From the cell containing the given text, extract its center point as (X, Y) coordinate. 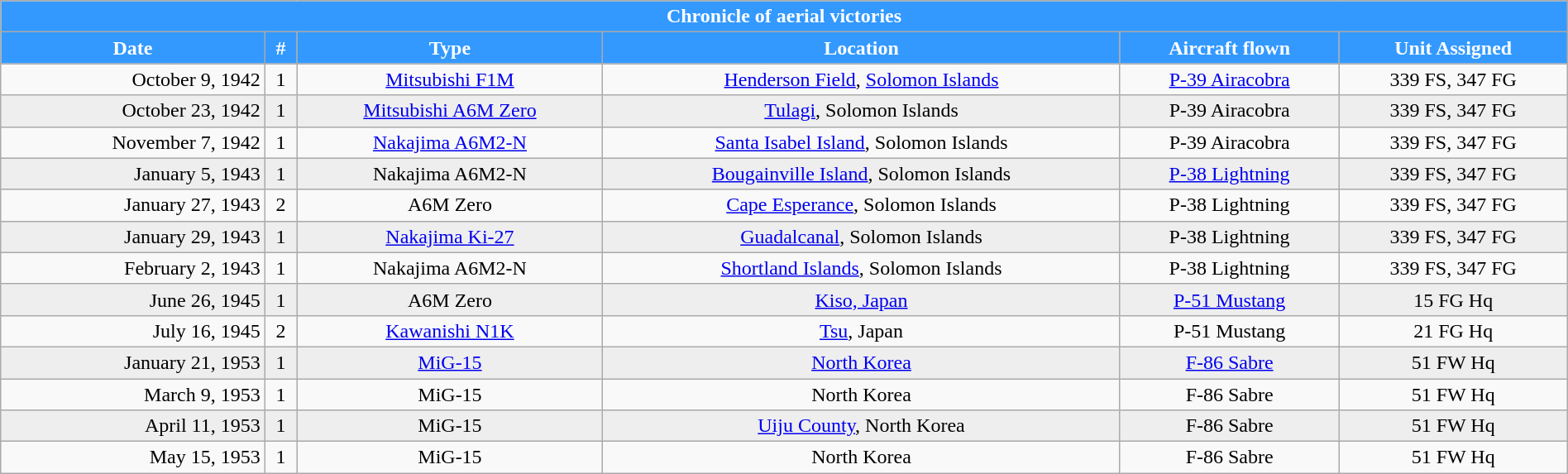
Santa Isabel Island, Solomon Islands (862, 142)
Nakajima Ki-27 (450, 237)
April 11, 1953 (133, 426)
Cape Esperance, Solomon Islands (862, 205)
Aircraft flown (1229, 48)
15 FG Hq (1453, 299)
Mitsubishi F1M (450, 79)
Location (862, 48)
21 FG Hq (1453, 331)
January 27, 1943 (133, 205)
Tsu, Japan (862, 331)
October 9, 1942 (133, 79)
November 7, 1942 (133, 142)
January 29, 1943 (133, 237)
Kawanishi N1K (450, 331)
February 2, 1943 (133, 268)
July 16, 1945 (133, 331)
Kiso, Japan (862, 299)
Tulagi, Solomon Islands (862, 111)
May 15, 1953 (133, 457)
Unit Assigned (1453, 48)
Uiju County, North Korea (862, 426)
October 23, 1942 (133, 111)
January 5, 1943 (133, 174)
January 21, 1953 (133, 362)
Type (450, 48)
Henderson Field, Solomon Islands (862, 79)
Chronicle of aerial victories (784, 17)
Date (133, 48)
March 9, 1953 (133, 395)
# (281, 48)
Mitsubishi A6M Zero (450, 111)
Bougainville Island, Solomon Islands (862, 174)
June 26, 1945 (133, 299)
Guadalcanal, Solomon Islands (862, 237)
Shortland Islands, Solomon Islands (862, 268)
